Determine the (X, Y) coordinate at the center of the cell enclosing the given text.  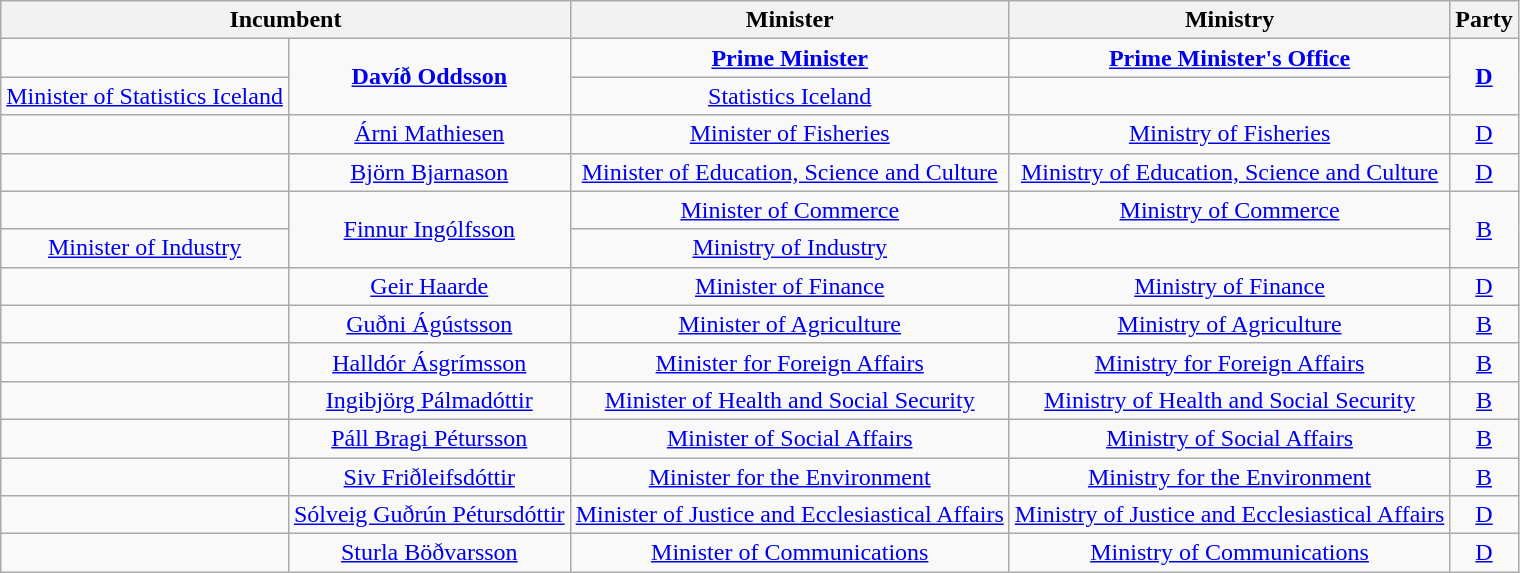
Páll Bragi Pétursson (429, 438)
Ministry of Fisheries (1230, 134)
Finnur Ingólfsson (429, 229)
Prime Minister's Office (1230, 58)
Minister of Health and Social Security (790, 400)
Minister of Communications (790, 553)
Minister of Commerce (790, 210)
Prime Minister (790, 58)
Ministry of Communications (1230, 553)
Geir Haarde (429, 286)
Minister of Agriculture (790, 324)
Minister for Foreign Affairs (790, 362)
Ministry for the Environment (1230, 477)
Minister of Finance (790, 286)
Minister of Education, Science and Culture (790, 172)
Minister of Social Affairs (790, 438)
Sturla Böðvarsson (429, 553)
Ministry (1230, 20)
Minister of Justice and Ecclesiastical Affairs (790, 515)
Ministry of Commerce (1230, 210)
Minister of Statistics Iceland (145, 96)
Ministry of Justice and Ecclesiastical Affairs (1230, 515)
Minister for the Environment (790, 477)
Siv Friðleifsdóttir (429, 477)
Halldór Ásgrímsson (429, 362)
Ministry for Foreign Affairs (1230, 362)
Sólveig Guðrún Pétursdóttir (429, 515)
Minister (790, 20)
Ministry of Education, Science and Culture (1230, 172)
Ministry of Health and Social Security (1230, 400)
Party (1484, 20)
Minister of Fisheries (790, 134)
Ministry of Agriculture (1230, 324)
Statistics Iceland (790, 96)
Davíð Oddsson (429, 77)
Incumbent (286, 20)
Árni Mathiesen (429, 134)
Minister of Industry (145, 248)
Ministry of Finance (1230, 286)
Ingibjörg Pálmadóttir (429, 400)
Guðni Ágústsson (429, 324)
Ministry of Industry (790, 248)
Ministry of Social Affairs (1230, 438)
Björn Bjarnason (429, 172)
